Scan for the cell matching the given text and deliver its [X, Y] coordinate at center. 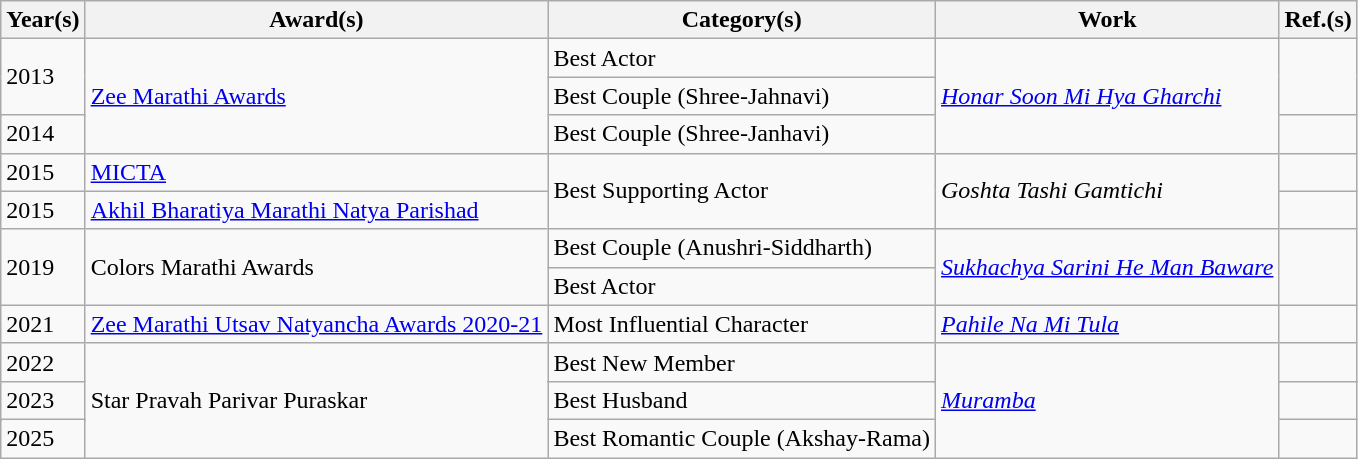
2013 [43, 77]
Zee Marathi Utsav Natyancha Awards 2020-21 [316, 324]
2025 [43, 438]
2022 [43, 362]
Star Pravah Parivar Puraskar [316, 400]
2023 [43, 400]
Year(s) [43, 20]
Best New Member [742, 362]
Award(s) [316, 20]
Colors Marathi Awards [316, 267]
Best Romantic Couple (Akshay-Rama) [742, 438]
Zee Marathi Awards [316, 96]
2019 [43, 267]
Pahile Na Mi Tula [1108, 324]
Category(s) [742, 20]
Ref.(s) [1318, 20]
Akhil Bharatiya Marathi Natya Parishad [316, 210]
Best Husband [742, 400]
Honar Soon Mi Hya Gharchi [1108, 96]
2014 [43, 134]
Most Influential Character [742, 324]
Work [1108, 20]
Best Couple (Shree-Jahnavi) [742, 96]
Sukhachya Sarini He Man Baware [1108, 267]
MICTA [316, 172]
Muramba [1108, 400]
Best Couple (Shree-Janhavi) [742, 134]
Best Supporting Actor [742, 191]
Goshta Tashi Gamtichi [1108, 191]
2021 [43, 324]
Best Couple (Anushri-Siddharth) [742, 248]
